Output the (x, y) coordinate of the center of the cell containing the given text.  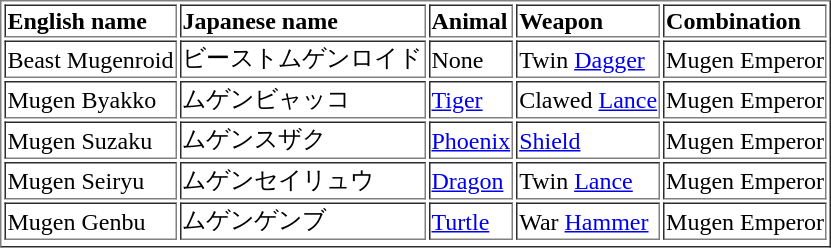
Combination (745, 20)
Phoenix (470, 141)
English name (90, 20)
ムゲンゲンブ (302, 221)
ムゲンスザク (302, 141)
Japanese name (302, 20)
Weapon (588, 20)
Mugen Genbu (90, 221)
Mugen Suzaku (90, 141)
Animal (470, 20)
ムゲンセイリュウ (302, 181)
Beast Mugenroid (90, 59)
Clawed Lance (588, 100)
War Hammer (588, 221)
Dragon (470, 181)
Twin Dagger (588, 59)
Shield (588, 141)
Twin Lance (588, 181)
Mugen Byakko (90, 100)
Mugen Seiryu (90, 181)
ビーストムゲンロイド (302, 59)
Tiger (470, 100)
None (470, 59)
ムゲンビャッコ (302, 100)
Turtle (470, 221)
